Provide the [x, y] coordinate of the cell's center where the given text is located.  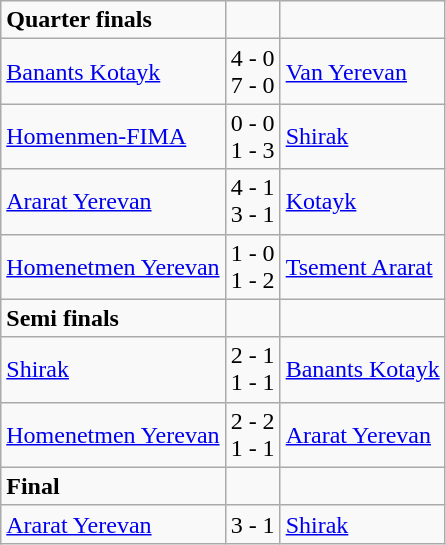
2 - 21 - 1 [252, 434]
1 - 01 - 2 [252, 266]
2 - 11 - 1 [252, 370]
3 - 1 [252, 524]
Homenmen-FIMA [113, 136]
4 - 13 - 1 [252, 202]
0 - 01 - 3 [252, 136]
Quarter finals [113, 20]
Tsement Ararat [362, 266]
Van Yerevan [362, 72]
4 - 07 - 0 [252, 72]
Final [113, 486]
Kotayk [362, 202]
Semi finals [113, 318]
